Return (x, y) of the center of cell containing provided text 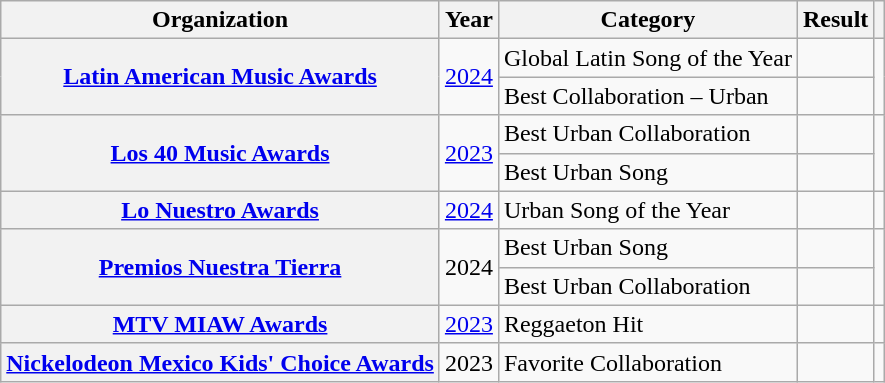
Los 40 Music Awards (220, 153)
Year (468, 20)
Best Collaboration – Urban (648, 96)
Reggaeton Hit (648, 324)
Lo Nuestro Awards (220, 210)
Global Latin Song of the Year (648, 58)
Favorite Collaboration (648, 362)
Organization (220, 20)
Urban Song of the Year (648, 210)
MTV MIAW Awards (220, 324)
Latin American Music Awards (220, 77)
Nickelodeon Mexico Kids' Choice Awards (220, 362)
Premios Nuestra Tierra (220, 267)
Result (835, 20)
Category (648, 20)
